From the cell containing the given text, extract its center point as [X, Y] coordinate. 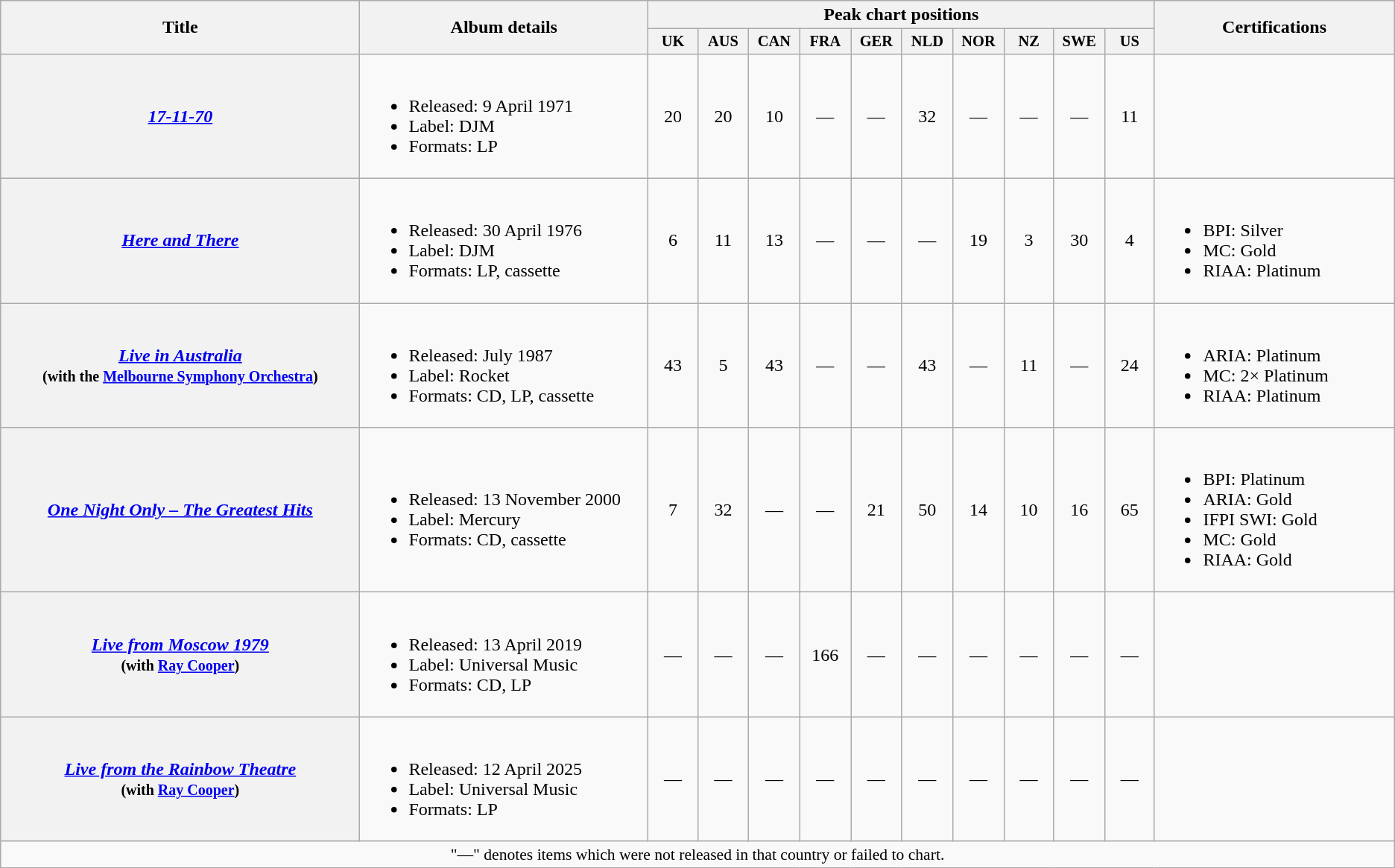
30 [1079, 241]
Album details [504, 28]
Released: 9 April 1971Label: DJMFormats: LP [504, 116]
Released: July 1987Label: RocketFormats: CD, LP, cassette [504, 365]
19 [979, 241]
CAN [775, 42]
13 [775, 241]
SWE [1079, 42]
Title [180, 28]
Live from Moscow 1979 (with Ray Cooper) [180, 654]
One Night Only – The Greatest Hits [180, 510]
AUS [723, 42]
UK [674, 42]
"—" denotes items which were not released in that country or failed to chart. [697, 855]
Released: 13 April 2019 Label: Universal MusicFormats: CD, LP [504, 654]
166 [825, 654]
ARIA: PlatinumMC: 2× PlatinumRIAA: Platinum [1274, 365]
5 [723, 365]
Released: 12 April 2025 Label: Universal MusicFormats: LP [504, 779]
NZ [1028, 42]
Here and There [180, 241]
Released: 13 November 2000Label: MercuryFormats: CD, cassette [504, 510]
4 [1130, 241]
BPI: SilverMC: GoldRIAA: Platinum [1274, 241]
17-11-70 [180, 116]
Peak chart positions [902, 15]
GER [876, 42]
65 [1130, 510]
NLD [927, 42]
14 [979, 510]
FRA [825, 42]
24 [1130, 365]
6 [674, 241]
BPI: PlatinumARIA: GoldIFPI SWI: GoldMC: GoldRIAA: Gold [1274, 510]
21 [876, 510]
3 [1028, 241]
50 [927, 510]
NOR [979, 42]
Live from the Rainbow Theatre (with Ray Cooper) [180, 779]
Certifications [1274, 28]
7 [674, 510]
US [1130, 42]
Released: 30 April 1976Label: DJMFormats: LP, cassette [504, 241]
16 [1079, 510]
Live in Australia (with the Melbourne Symphony Orchestra) [180, 365]
